From the cell containing the given text, extract its center point as (X, Y) coordinate. 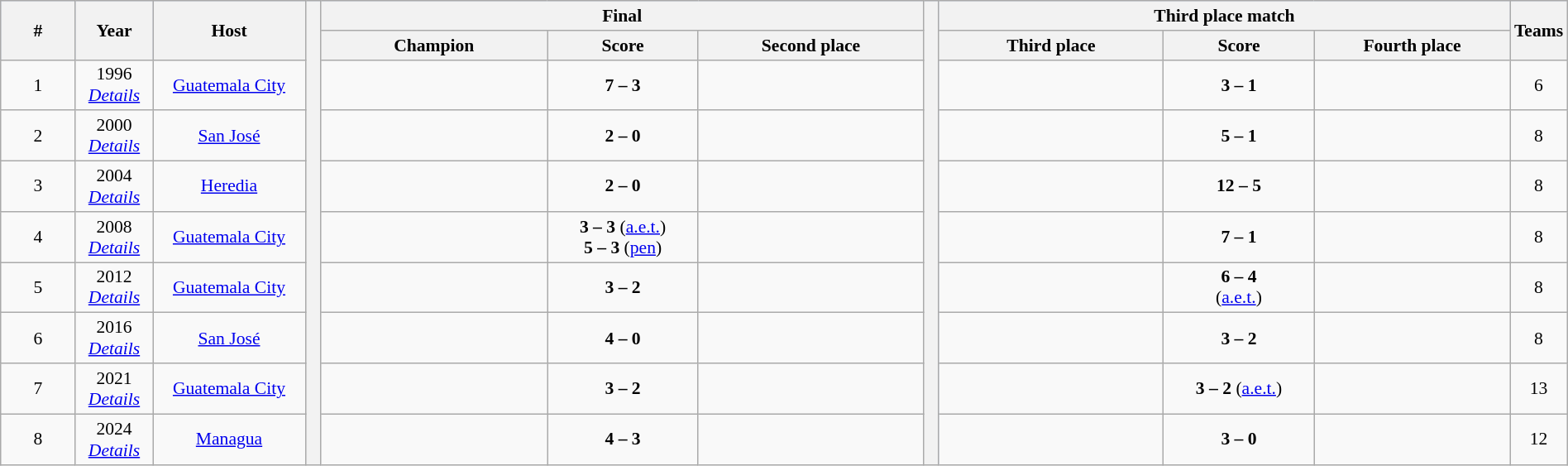
2016Details (114, 338)
5 (38, 288)
3 (38, 187)
Heredia (230, 187)
Second place (810, 46)
Teams (1538, 30)
4 – 0 (623, 338)
Managua (230, 439)
2004Details (114, 187)
2021Details (114, 389)
Fourth place (1413, 46)
3 – 0 (1239, 439)
12 (1538, 439)
7 – 3 (623, 84)
2008Details (114, 237)
4 (38, 237)
5 – 1 (1239, 136)
3 – 3 (a.e.t.) 5 – 3 (pen) (623, 237)
3 – 2 (a.e.t.) (1239, 389)
1996Details (114, 84)
1 (38, 84)
7 (38, 389)
Host (230, 30)
13 (1538, 389)
3 – 1 (1239, 84)
2012Details (114, 288)
12 – 5 (1239, 187)
2024Details (114, 439)
Year (114, 30)
Champion (434, 46)
Final (622, 16)
2000Details (114, 136)
Third place match (1224, 16)
2 (38, 136)
4 – 3 (623, 439)
Third place (1051, 46)
6 – 4 (a.e.t.) (1239, 288)
# (38, 30)
7 – 1 (1239, 237)
